Locate the cell with the specified text and output its [X, Y] center coordinate. 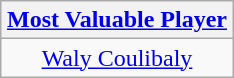
Waly Coulibaly [116, 58]
Most Valuable Player [116, 20]
